Scan for the cell matching the given text and deliver its (X, Y) coordinate at center. 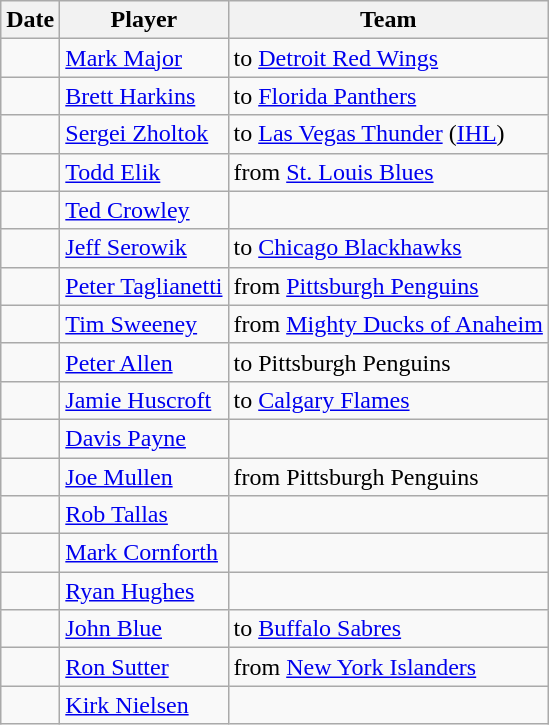
to Las Vegas Thunder (IHL) (388, 134)
Team (388, 20)
Jeff Serowik (144, 248)
to Florida Panthers (388, 96)
to Chicago Blackhawks (388, 248)
Todd Elik (144, 172)
to Buffalo Sabres (388, 629)
Brett Harkins (144, 96)
Player (144, 20)
Ryan Hughes (144, 591)
Peter Allen (144, 362)
Kirk Nielsen (144, 705)
Ron Sutter (144, 667)
to Pittsburgh Penguins (388, 362)
to Detroit Red Wings (388, 58)
Peter Taglianetti (144, 286)
from Mighty Ducks of Anaheim (388, 324)
Mark Cornforth (144, 553)
Sergei Zholtok (144, 134)
Tim Sweeney (144, 324)
from St. Louis Blues (388, 172)
Rob Tallas (144, 515)
to Calgary Flames (388, 400)
Mark Major (144, 58)
Joe Mullen (144, 477)
from New York Islanders (388, 667)
Davis Payne (144, 438)
Date (30, 20)
John Blue (144, 629)
Ted Crowley (144, 210)
Jamie Huscroft (144, 400)
